From the cell containing the given text, extract its center point as [X, Y] coordinate. 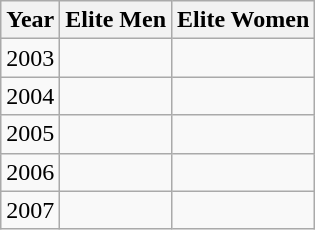
Elite Women [244, 20]
Elite Men [116, 20]
2007 [30, 210]
2003 [30, 58]
2006 [30, 172]
2005 [30, 134]
2004 [30, 96]
Year [30, 20]
